Pinpoint the cell where the given text exists, returning its (X, Y) midpoint coordinate. 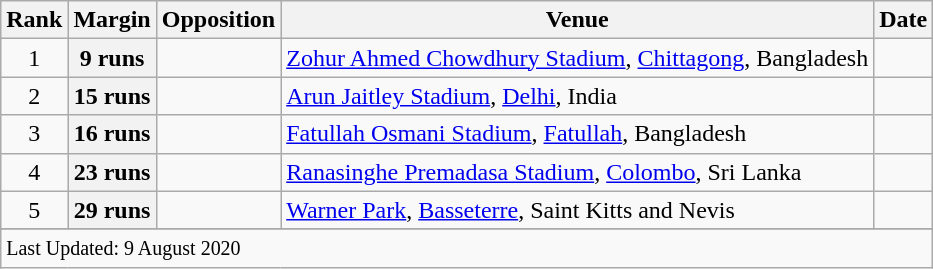
Margin (112, 20)
3 (34, 134)
Zohur Ahmed Chowdhury Stadium, Chittagong, Bangladesh (578, 58)
16 runs (112, 134)
Rank (34, 20)
5 (34, 210)
Fatullah Osmani Stadium, Fatullah, Bangladesh (578, 134)
Arun Jaitley Stadium, Delhi, India (578, 96)
Venue (578, 20)
29 runs (112, 210)
15 runs (112, 96)
Ranasinghe Premadasa Stadium, Colombo, Sri Lanka (578, 172)
2 (34, 96)
4 (34, 172)
Opposition (218, 20)
9 runs (112, 58)
Warner Park, Basseterre, Saint Kitts and Nevis (578, 210)
23 runs (112, 172)
Date (904, 20)
1 (34, 58)
Last Updated: 9 August 2020 (467, 248)
